Detect which cell encompasses the target text, then output its (X, Y) center coordinate. 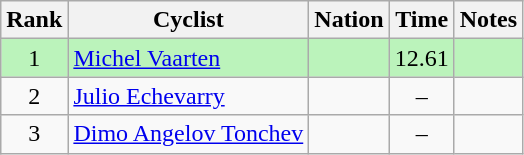
Julio Echevarry (188, 96)
Time (422, 20)
2 (34, 96)
3 (34, 134)
12.61 (422, 58)
1 (34, 58)
Nation (349, 20)
Rank (34, 20)
Dimo Angelov Tonchev (188, 134)
Michel Vaarten (188, 58)
Notes (488, 20)
Cyclist (188, 20)
